Output the (X, Y) coordinate of the center of the cell containing the given text.  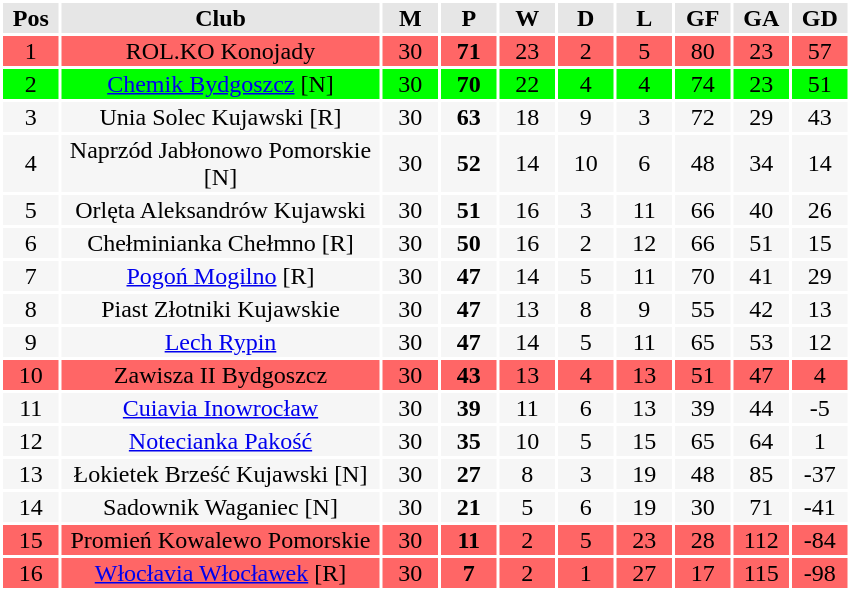
41 (762, 276)
112 (762, 540)
85 (762, 474)
Piast Złotniki Kujawskie (221, 309)
74 (703, 84)
80 (703, 51)
34 (762, 164)
72 (703, 117)
53 (762, 342)
Chemik Bydgoszcz [N] (221, 84)
18 (528, 117)
50 (469, 243)
63 (469, 117)
P (469, 18)
-5 (820, 408)
Promień Kowalewo Pomorskie (221, 540)
64 (762, 441)
D (586, 18)
26 (820, 210)
115 (762, 573)
Pos (31, 18)
GF (703, 18)
M (410, 18)
GD (820, 18)
35 (469, 441)
Sadownik Waganiec [N] (221, 507)
28 (703, 540)
42 (762, 309)
L (644, 18)
Zawisza II Bydgoszcz (221, 375)
Notecianka Pakość (221, 441)
-84 (820, 540)
55 (703, 309)
57 (820, 51)
-37 (820, 474)
W (528, 18)
GA (762, 18)
-98 (820, 573)
21 (469, 507)
Club (221, 18)
52 (469, 164)
ROL.KO Konojady (221, 51)
Orlęta Aleksandrów Kujawski (221, 210)
17 (703, 573)
-41 (820, 507)
Lech Rypin (221, 342)
Chełminianka Chełmno [R] (221, 243)
Naprzód Jabłonowo Pomorskie [N] (221, 164)
Unia Solec Kujawski [R] (221, 117)
40 (762, 210)
Włocłavia Włocławek [R] (221, 573)
Pogoń Mogilno [R] (221, 276)
22 (528, 84)
Łokietek Brześć Kujawski [N] (221, 474)
44 (762, 408)
Cuiavia Inowrocław (221, 408)
